Return the [X, Y] coordinate for the center point of the cell that contains the specified text.  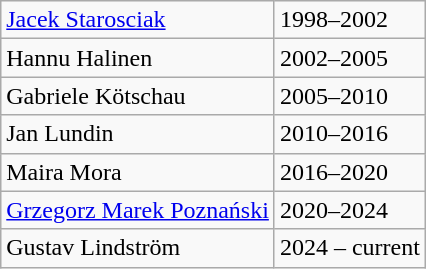
Grzegorz Marek Poznański [138, 210]
Gustav Lindström [138, 248]
2010–2016 [350, 134]
2005–2010 [350, 96]
2016–2020 [350, 172]
1998–2002 [350, 20]
Maira Mora [138, 172]
2020–2024 [350, 210]
Hannu Halinen [138, 58]
Jacek Starosciak [138, 20]
Jan Lundin [138, 134]
Gabriele Kötschau [138, 96]
2002–2005 [350, 58]
2024 – current [350, 248]
